Locate the cell with the specified text and output its [X, Y] center coordinate. 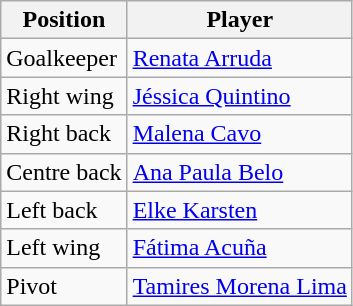
Position [64, 20]
Left wing [64, 248]
Centre back [64, 172]
Malena Cavo [240, 134]
Right wing [64, 96]
Goalkeeper [64, 58]
Ana Paula Belo [240, 172]
Right back [64, 134]
Pivot [64, 286]
Elke Karsten [240, 210]
Player [240, 20]
Renata Arruda [240, 58]
Fátima Acuña [240, 248]
Left back [64, 210]
Jéssica Quintino [240, 96]
Tamires Morena Lima [240, 286]
